Locate the cell with the specified text and output its (x, y) center coordinate. 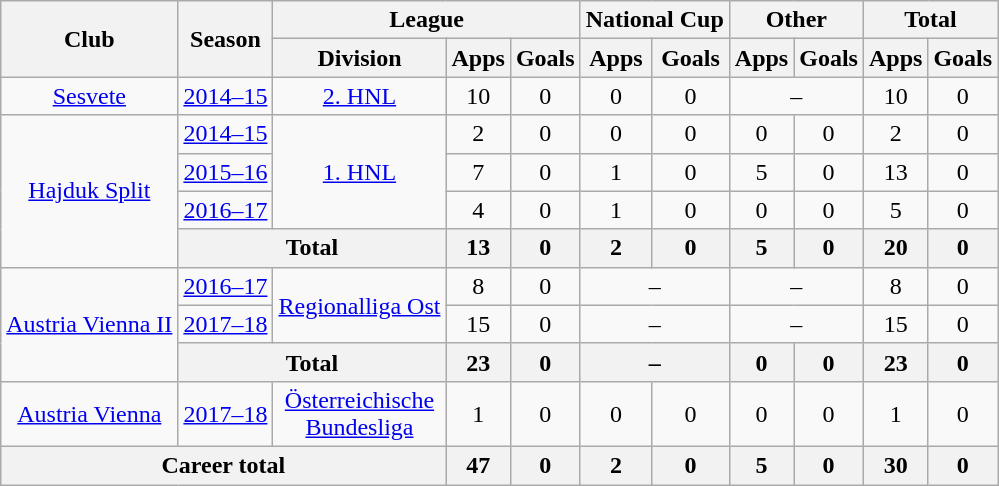
Club (90, 39)
Career total (224, 465)
2. HNL (360, 96)
2015–16 (226, 172)
Sesvete (90, 96)
Season (226, 39)
Division (360, 58)
Other (796, 20)
1. HNL (360, 172)
4 (478, 210)
Hajduk Split (90, 191)
47 (478, 465)
20 (895, 248)
7 (478, 172)
30 (895, 465)
League (426, 20)
National Cup (654, 20)
Austria Vienna (90, 414)
Austria Vienna II (90, 324)
ÖsterreichischeBundesliga (360, 414)
Regionalliga Ost (360, 305)
